Provide the (x, y) coordinate of the cell's center where the given text is located.  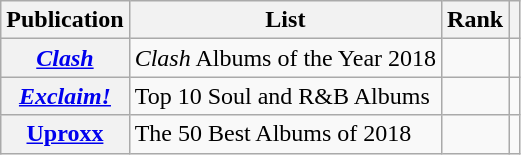
Clash (65, 58)
Clash Albums of the Year 2018 (285, 58)
List (285, 20)
Exclaim! (65, 96)
Publication (65, 20)
Rank (476, 20)
The 50 Best Albums of 2018 (285, 134)
Uproxx (65, 134)
Top 10 Soul and R&B Albums (285, 96)
